Determine the (X, Y) coordinate at the center of the cell enclosing the given text.  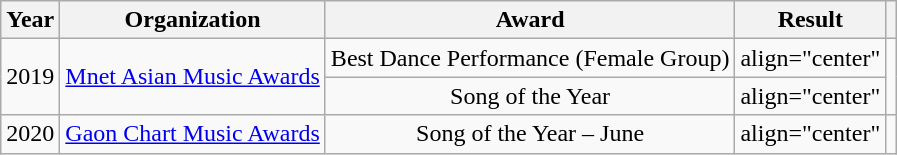
Gaon Chart Music Awards (193, 134)
Organization (193, 20)
2020 (30, 134)
2019 (30, 77)
Mnet Asian Music Awards (193, 77)
Result (810, 20)
Song of the Year – June (530, 134)
Award (530, 20)
Best Dance Performance (Female Group) (530, 58)
Year (30, 20)
Song of the Year (530, 96)
